Capture the cell that displays the provided text and extract its [x, y] central coordinate. 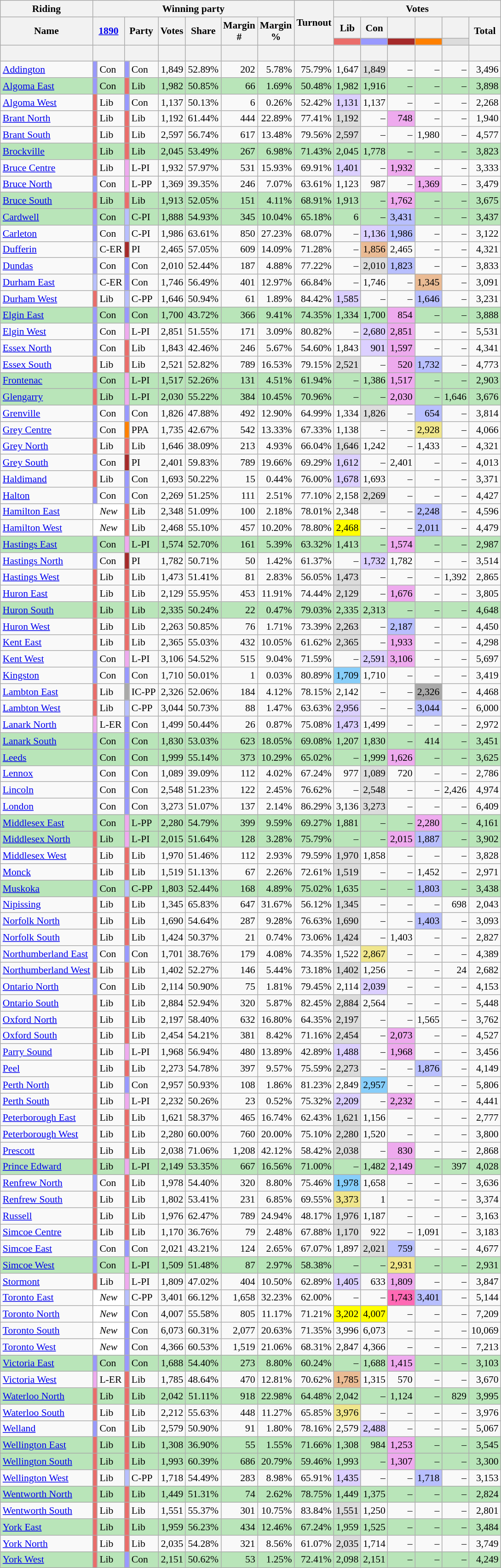
124 [239, 1249]
50.26% [203, 1101]
647 [239, 905]
53.49% [203, 152]
Lanark North [46, 725]
1,520 [374, 1134]
373 [239, 758]
Toronto West [46, 1347]
Prince Edward [46, 1167]
401 [239, 283]
42.67% [203, 430]
3,437 [485, 217]
202 [239, 70]
3,902 [485, 839]
122 [239, 790]
52.26% [203, 381]
4,341 [485, 348]
3,762 [485, 1020]
36.90% [203, 1445]
759 [401, 1249]
760 [239, 1134]
2.62% [276, 1494]
2,158 [348, 496]
3,373 [348, 1200]
42.46% [203, 348]
60.39% [203, 1462]
1,386 [374, 381]
2,212 [172, 1413]
75 [239, 987]
22.89% [276, 119]
Name [46, 31]
850 [239, 234]
16.74% [276, 1118]
3,888 [485, 315]
2,903 [485, 381]
1.89% [276, 299]
67.33% [314, 430]
Simcoe East [46, 1249]
453 [239, 594]
12.97% [276, 283]
Lambton West [46, 708]
1,488 [348, 1052]
Northumberland West [46, 970]
492 [239, 414]
984 [374, 1445]
1,612 [348, 463]
1,823 [401, 266]
1,743 [401, 1298]
Grey South [46, 463]
12.81% [276, 1380]
Toronto North [46, 1314]
26 [239, 725]
Hamilton West [46, 528]
54.28% [203, 1544]
61.37% [314, 561]
283 [239, 1478]
0.44% [276, 479]
42.89% [314, 1052]
2,777 [485, 1118]
70.96% [314, 397]
Durham West [46, 299]
623 [239, 741]
1,676 [401, 594]
1.69% [276, 86]
1,585 [348, 299]
465 [239, 1118]
7,209 [485, 1314]
3,163 [485, 1216]
Durham East [46, 283]
231 [239, 1200]
4,161 [485, 823]
52.42% [314, 103]
56.12% [314, 905]
Hastings West [46, 577]
York West [46, 1560]
Elgin East [46, 315]
4,066 [485, 430]
50.48% [314, 86]
Grey North [46, 446]
4,527 [485, 1036]
2.51% [276, 496]
54.78% [203, 1069]
61.44% [203, 119]
50.22% [203, 479]
Middlesex West [46, 856]
54.93% [203, 217]
16.56% [276, 1167]
71.28% [314, 250]
64.35% [314, 1020]
2,972 [485, 725]
213 [239, 446]
78.75% [314, 1494]
York North [46, 1544]
1,405 [348, 1282]
78.01% [314, 512]
2,868 [485, 1151]
3,093 [485, 921]
3,202 [348, 1314]
3.28% [276, 839]
39.35% [203, 184]
66 [239, 86]
42.12% [276, 1151]
5.67% [276, 348]
457 [239, 528]
18.05% [276, 741]
3,371 [485, 479]
Riding [46, 9]
1,208 [239, 1151]
55.95% [203, 594]
56.05% [314, 577]
54.64% [203, 921]
69.27% [314, 823]
Perth North [46, 1085]
2,011 [429, 528]
80.89% [314, 676]
Muskoka [46, 889]
76.63% [314, 921]
38.09% [203, 446]
0.74% [276, 938]
1,452 [429, 872]
Oxford North [46, 1020]
Addington [46, 70]
15.93% [276, 168]
Kent West [46, 659]
171 [239, 332]
3,814 [485, 414]
56.23% [203, 1527]
79 [239, 1232]
1,916 [374, 86]
4,441 [485, 1101]
2,971 [485, 872]
805 [239, 1314]
65.83% [203, 905]
720 [401, 774]
24 [455, 970]
Renfrew South [46, 1200]
4,153 [485, 987]
366 [239, 315]
71.06% [203, 1151]
4,974 [485, 790]
Total [485, 31]
4.12% [276, 692]
Algoma East [46, 86]
179 [239, 954]
51.55% [203, 332]
1,253 [401, 1445]
111 [239, 496]
47.02% [203, 1282]
Kent East [46, 643]
Peterborough East [46, 1118]
50.13% [203, 103]
3,419 [485, 676]
Victoria West [46, 1380]
Lincoln [46, 790]
52.70% [203, 545]
16.53% [276, 365]
2,426 [455, 790]
Toronto South [46, 1331]
10.20% [276, 528]
2,865 [485, 577]
1,415 [401, 1363]
3,996 [348, 1331]
2,987 [485, 545]
73.39% [314, 627]
11.17% [276, 1314]
2,827 [485, 938]
3,183 [485, 1232]
Wellington South [46, 1462]
64.48% [314, 1396]
Hamilton East [46, 512]
1,123 [348, 184]
1,856 [374, 250]
5,144 [485, 1298]
0.87% [276, 725]
Winning party [193, 9]
74.44% [314, 594]
1,124 [401, 1396]
Carleton [46, 234]
2,801 [485, 1511]
13.48% [276, 135]
53.03% [203, 741]
4,468 [485, 692]
987 [374, 184]
78.80% [314, 528]
345 [239, 217]
51.25% [203, 496]
54.79% [203, 823]
3,828 [485, 856]
71.16% [314, 1036]
71.35% [314, 1331]
52.82% [203, 365]
Bruce South [46, 201]
Brockville [46, 152]
79.59% [314, 856]
617 [239, 135]
434 [239, 1527]
53 [239, 1560]
1,897 [348, 1249]
4.11% [276, 201]
12.46% [276, 1527]
Margin% [276, 31]
1,597 [401, 348]
Middlesex North [46, 839]
60.24% [314, 1363]
Lambton East [46, 692]
87 [239, 1265]
74 [239, 1494]
50.93% [203, 1085]
63.32% [314, 545]
404 [239, 1282]
9.59% [276, 823]
55.10% [203, 528]
60.31% [203, 1331]
1,714 [374, 1544]
Middlesex East [46, 823]
36.76% [203, 1232]
1,802 [172, 1200]
Bruce Centre [46, 168]
2,928 [429, 430]
Hastings North [46, 561]
3,800 [485, 1134]
55 [239, 1445]
53.41% [203, 1200]
108 [239, 1085]
2.83% [276, 577]
80.82% [314, 332]
50.24% [203, 610]
1,933 [401, 643]
52.05% [203, 201]
5.78% [276, 70]
Norfolk South [46, 938]
10.50% [276, 1282]
Wellington West [46, 1478]
London [46, 807]
273 [239, 1363]
267 [239, 152]
2.14% [276, 807]
384 [239, 397]
11.27% [276, 1413]
4,677 [485, 1249]
19.66% [276, 463]
Dufferin [46, 250]
2.26% [276, 872]
Victoria East [46, 1363]
1.42% [276, 561]
55.22% [203, 397]
12.90% [276, 414]
4,648 [485, 610]
4,450 [485, 627]
5,806 [485, 1085]
73.18% [314, 970]
3,300 [485, 1462]
65.02% [314, 758]
3,545 [485, 1445]
161 [239, 545]
Margin# [239, 31]
4.51% [276, 381]
1,565 [429, 1020]
13.89% [276, 1052]
1,678 [348, 479]
3,333 [485, 168]
11.91% [276, 594]
10,069 [485, 1331]
50.62% [203, 1560]
75.08% [314, 725]
0.03% [276, 676]
9.57% [276, 1069]
Glengarry [46, 397]
1,635 [348, 889]
3,496 [485, 70]
69.55% [314, 1200]
2.18% [276, 512]
50.94% [203, 299]
Wentworth North [46, 1494]
79.15% [314, 365]
448 [239, 1413]
Prescott [46, 1151]
Peel [46, 1069]
55.37% [203, 1511]
444 [239, 119]
137 [239, 807]
168 [239, 889]
50.37% [203, 938]
Waterloo North [46, 1396]
830 [401, 1151]
4,149 [485, 1069]
2,268 [485, 103]
3,514 [485, 561]
65.85% [314, 1413]
6.98% [276, 152]
4,013 [485, 463]
51.41% [203, 577]
570 [401, 1380]
77.41% [314, 119]
4,427 [485, 496]
Grey Centre [46, 430]
8.42% [276, 1036]
55.03% [203, 643]
1890 [109, 31]
4.88% [276, 266]
1,401 [348, 168]
748 [401, 119]
14.09% [276, 250]
54.49% [203, 1478]
71.21% [314, 1314]
3,374 [485, 1200]
1,433 [429, 446]
Algoma West [46, 103]
3,805 [485, 594]
2.93% [276, 856]
72.41% [314, 1560]
Grenville [46, 414]
1,156 [374, 1118]
0.52% [276, 1101]
829 [455, 1396]
55.58% [203, 1314]
2,680 [374, 332]
3,103 [485, 1363]
609 [239, 250]
76 [239, 627]
59.83% [203, 463]
301 [239, 1511]
21.06% [276, 1347]
10.05% [276, 643]
43.72% [203, 315]
Northumberland East [46, 954]
66.12% [203, 1298]
Share [203, 31]
58.42% [314, 1151]
1.86% [276, 1085]
5,067 [485, 1429]
71.66% [314, 1445]
56.94% [203, 1052]
Kingston [46, 676]
4,389 [485, 954]
75.59% [314, 1069]
79.56% [314, 135]
75.10% [314, 1134]
3.09% [276, 332]
2,488 [374, 1429]
3,749 [485, 1544]
2,682 [485, 970]
901 [374, 348]
22.98% [276, 1396]
2,077 [239, 1331]
Perth South [46, 1101]
3,625 [485, 758]
PPA [144, 430]
922 [374, 1232]
52.06% [203, 692]
3,676 [485, 397]
0.26% [276, 103]
IC-PP [144, 692]
131 [239, 381]
Russell [46, 1216]
520 [401, 365]
1,482 [374, 1167]
2,824 [485, 1494]
3,898 [485, 86]
Ontario South [46, 1003]
2,786 [485, 774]
1.47% [276, 708]
57.05% [203, 250]
Haldimand [46, 479]
1,138 [348, 430]
667 [239, 1167]
2,591 [374, 659]
3,231 [485, 299]
48.64% [203, 1380]
542 [239, 430]
1,256 [374, 970]
1.81% [276, 987]
9.41% [276, 315]
4.08% [276, 954]
4.02% [276, 774]
72.61% [314, 872]
1,091 [429, 1232]
1,887 [429, 839]
52.89% [203, 70]
Cardwell [46, 217]
70.62% [314, 1380]
58.37% [203, 1118]
632 [239, 1020]
Oxford South [46, 1036]
Renfrew North [46, 1183]
5,531 [485, 332]
52.94% [203, 1003]
1,525 [374, 1527]
60.00% [203, 1134]
Hastings East [46, 545]
Bruce North [46, 184]
66.04% [314, 446]
Welland [46, 1429]
5,448 [485, 1003]
84.42% [314, 299]
77.10% [314, 496]
4,298 [485, 643]
1,647 [348, 70]
2,209 [348, 1101]
Turnout [314, 23]
38.76% [203, 954]
1,207 [348, 741]
686 [239, 1462]
2,849 [348, 1085]
4,479 [485, 528]
79.45% [314, 987]
2,847 [348, 1347]
78.16% [314, 1429]
1,250 [374, 1511]
321 [239, 1544]
2.48% [276, 1232]
10.45% [276, 397]
399 [239, 823]
83.84% [314, 1511]
1,392 [455, 577]
1,136 [374, 234]
67 [239, 872]
287 [239, 921]
3,675 [485, 201]
5.87% [276, 1003]
1,701 [172, 954]
1,778 [374, 152]
56.49% [203, 283]
Essex North [46, 348]
6,000 [485, 708]
86.29% [314, 807]
51.31% [203, 1494]
76.00% [314, 479]
81 [239, 577]
43.21% [203, 1249]
9.04% [276, 659]
65.91% [314, 1478]
58.40% [203, 1020]
3,847 [485, 1282]
Elgin West [46, 332]
381 [239, 1036]
Brant South [46, 135]
Waterloo South [46, 1413]
4.93% [276, 446]
69.91% [314, 168]
51.07% [203, 807]
Norfolk North [46, 921]
2,039 [374, 987]
184 [239, 692]
81.23% [314, 1085]
128 [239, 839]
78.15% [314, 692]
75.32% [314, 1101]
Essex South [46, 365]
31.67% [276, 905]
480 [239, 1052]
2,043 [485, 905]
3,636 [485, 1183]
Brant North [46, 119]
71.43% [314, 152]
54.52% [203, 659]
1,307 [401, 1462]
3,451 [485, 741]
20.63% [276, 1331]
67.88% [314, 1232]
1.25% [276, 1560]
1,522 [348, 954]
1,626 [401, 758]
Toronto East [46, 1298]
Huron South [46, 610]
Ontario North [46, 987]
51.09% [203, 512]
Wellington East [46, 1445]
79.03% [314, 610]
Wentworth South [46, 1511]
Lanark South [46, 741]
55.14% [203, 758]
3,438 [485, 889]
47.88% [203, 414]
Monck [46, 872]
Dundas [46, 266]
50.01% [203, 676]
71.59% [314, 659]
414 [429, 741]
Halton [46, 496]
51.13% [203, 872]
633 [374, 1282]
15 [239, 479]
20.79% [276, 1462]
73.06% [314, 938]
59.46% [314, 1462]
918 [239, 1396]
51.46% [203, 856]
2,867 [374, 954]
1,980 [429, 135]
2.45% [276, 790]
39.09% [203, 774]
61.07% [314, 1544]
515 [239, 659]
10.75% [276, 1511]
977 [348, 774]
854 [401, 315]
69.29% [314, 463]
10.04% [276, 217]
654 [429, 414]
52.27% [203, 970]
2,073 [401, 1036]
3,670 [485, 1380]
3,091 [485, 283]
57.97% [203, 168]
3,122 [485, 234]
3,456 [485, 1052]
16.80% [276, 1020]
1,131 [348, 103]
Simcoe West [46, 1265]
5.39% [276, 545]
1.71% [276, 627]
63.63% [314, 708]
3,479 [485, 184]
470 [239, 1380]
50.44% [203, 725]
4,596 [485, 512]
61 [239, 299]
Lennox [46, 774]
61.94% [314, 381]
51.48% [203, 1265]
Party [142, 31]
62.89% [314, 1282]
Huron West [46, 627]
1,709 [348, 676]
4.89% [276, 889]
1,509 [172, 1265]
54.60% [314, 348]
68.07% [314, 234]
64.99% [314, 414]
75.46% [314, 1183]
88 [239, 708]
1,940 [485, 119]
Leeds [46, 758]
50.73% [203, 708]
51.64% [203, 839]
146 [239, 970]
698 [455, 905]
62.43% [314, 1118]
1,435 [348, 1478]
0.47% [276, 610]
2,098 [348, 1560]
4,773 [485, 365]
4,028 [485, 1167]
5.44% [276, 970]
48.17% [314, 1216]
66.84% [314, 283]
53.35% [203, 1167]
3,153 [485, 1478]
1,876 [429, 1069]
24.94% [276, 1216]
2,564 [374, 1003]
1,881 [348, 823]
Simcoe Centre [46, 1232]
Frontenac [46, 381]
Nipissing [46, 905]
50 [239, 561]
531 [239, 168]
56.74% [203, 135]
Huron East [46, 594]
67.07% [314, 1249]
2,142 [348, 692]
20.00% [276, 1134]
32.23% [276, 1298]
13.33% [276, 430]
6.85% [276, 1200]
3,833 [485, 266]
York East [46, 1527]
Parry Sound [46, 1052]
1.55% [276, 1445]
6,409 [485, 807]
82.45% [314, 1003]
77.22% [314, 266]
1,315 [374, 1380]
1,858 [374, 856]
1,413 [348, 545]
2,313 [374, 610]
1.80% [276, 1429]
8.56% [276, 1544]
1,762 [401, 201]
60.53% [203, 1347]
22 [239, 610]
1,735 [172, 430]
2,248 [429, 512]
Stormont [46, 1282]
3,431 [401, 217]
62.47% [203, 1216]
187 [239, 266]
51.23% [203, 790]
1,242 [374, 446]
3,136 [348, 807]
4,577 [485, 135]
Peterborough West [46, 1134]
68.31% [314, 1347]
51.11% [203, 1396]
4,249 [485, 1560]
432 [239, 643]
9.28% [276, 921]
7.07% [276, 184]
8.98% [276, 1478]
1,187 [374, 1216]
21 [239, 938]
27.23% [276, 234]
5,697 [485, 659]
71.00% [314, 1167]
7,213 [485, 1347]
2.65% [276, 1249]
65.18% [314, 217]
61.62% [314, 643]
23 [239, 1101]
1,375 [374, 1494]
2.97% [276, 1265]
10.29% [276, 758]
54.21% [203, 1036]
91 [239, 1429]
55.63% [203, 1413]
76.62% [314, 790]
50.71% [203, 561]
3,484 [485, 1527]
68.91% [314, 201]
58.38% [314, 1265]
1,888 [172, 217]
69.08% [314, 741]
62.00% [314, 1298]
151 [239, 201]
100 [239, 512]
2,956 [348, 708]
3,823 [485, 152]
75.02% [314, 889]
2,187 [401, 627]
3,995 [485, 1396]
